Pinpoint the cell where the given text exists, returning its (x, y) midpoint coordinate. 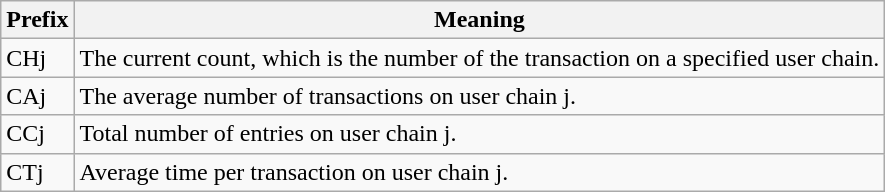
The current count, which is the number of the transaction on a specified user chain. (480, 58)
Total number of entries on user chain j. (480, 134)
CTj (38, 172)
Meaning (480, 20)
Average time per transaction on user chain j. (480, 172)
Prefix (38, 20)
The average number of transactions on user chain j. (480, 96)
CHj (38, 58)
CCj (38, 134)
CAj (38, 96)
